Return the [x, y] coordinate for the center point of the cell that contains the specified text.  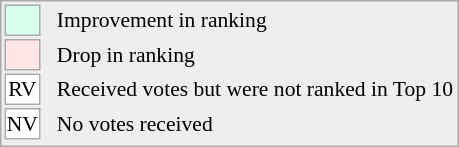
Received votes but were not ranked in Top 10 [254, 90]
RV [22, 90]
No votes received [254, 124]
Drop in ranking [254, 55]
Improvement in ranking [254, 20]
NV [22, 124]
